Search for the cell housing the specified text and yield its [x, y] center coordinate. 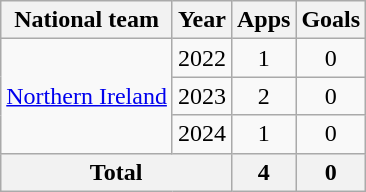
Northern Ireland [87, 96]
4 [263, 172]
Year [202, 20]
Goals [331, 20]
National team [87, 20]
2 [263, 96]
Total [116, 172]
2023 [202, 96]
2022 [202, 58]
Apps [263, 20]
2024 [202, 134]
